Determine the [X, Y] coordinate at the center of the cell enclosing the given text.  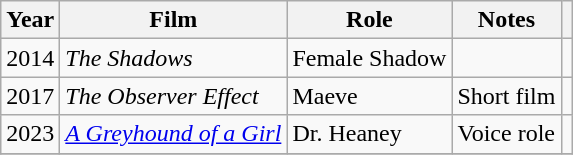
Year [30, 20]
2017 [30, 96]
Role [370, 20]
Maeve [370, 96]
The Shadows [174, 58]
Dr. Heaney [370, 134]
Film [174, 20]
Notes [506, 20]
Female Shadow [370, 58]
The Observer Effect [174, 96]
Voice role [506, 134]
2023 [30, 134]
Short film [506, 96]
2014 [30, 58]
A Greyhound of a Girl [174, 134]
